Detect which cell encompasses the target text, then output its (x, y) center coordinate. 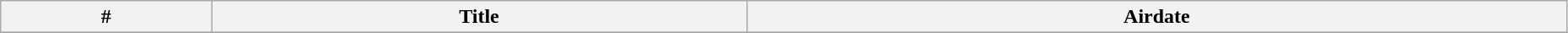
Title (479, 17)
# (106, 17)
Airdate (1156, 17)
